Identify which cell holds the provided text, then report its [X, Y] central coordinate. 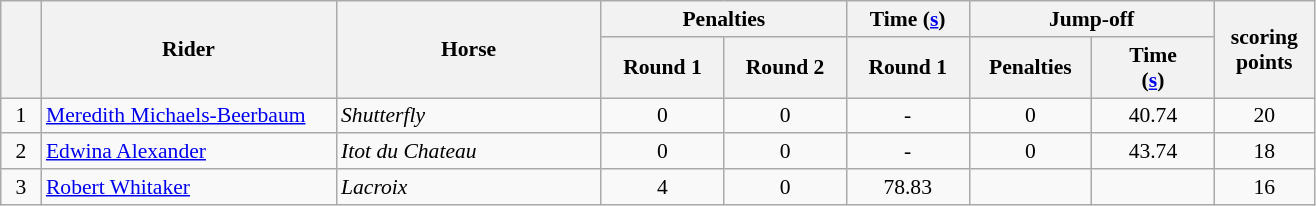
43.74 [1154, 152]
78.83 [908, 187]
16 [1264, 187]
2 [21, 152]
Robert Whitaker [188, 187]
Jump-off [1092, 19]
Time(s) [1154, 68]
Meredith Michaels-Beerbaum [188, 116]
Rider [188, 50]
18 [1264, 152]
3 [21, 187]
Time (s) [908, 19]
1 [21, 116]
Horse [468, 50]
scoringpoints [1264, 50]
Edwina Alexander [188, 152]
20 [1264, 116]
4 [662, 187]
Round 2 [786, 68]
Shutterfly [468, 116]
40.74 [1154, 116]
Itot du Chateau [468, 152]
Lacroix [468, 187]
